From the cell containing the given text, extract its center point as [X, Y] coordinate. 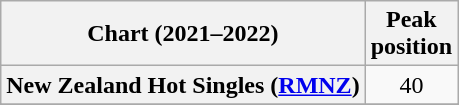
40 [411, 85]
Chart (2021–2022) [183, 34]
New Zealand Hot Singles (RMNZ) [183, 85]
Peakposition [411, 34]
